Find where the given text appears and provide that cell's center as (x, y) coordinate. 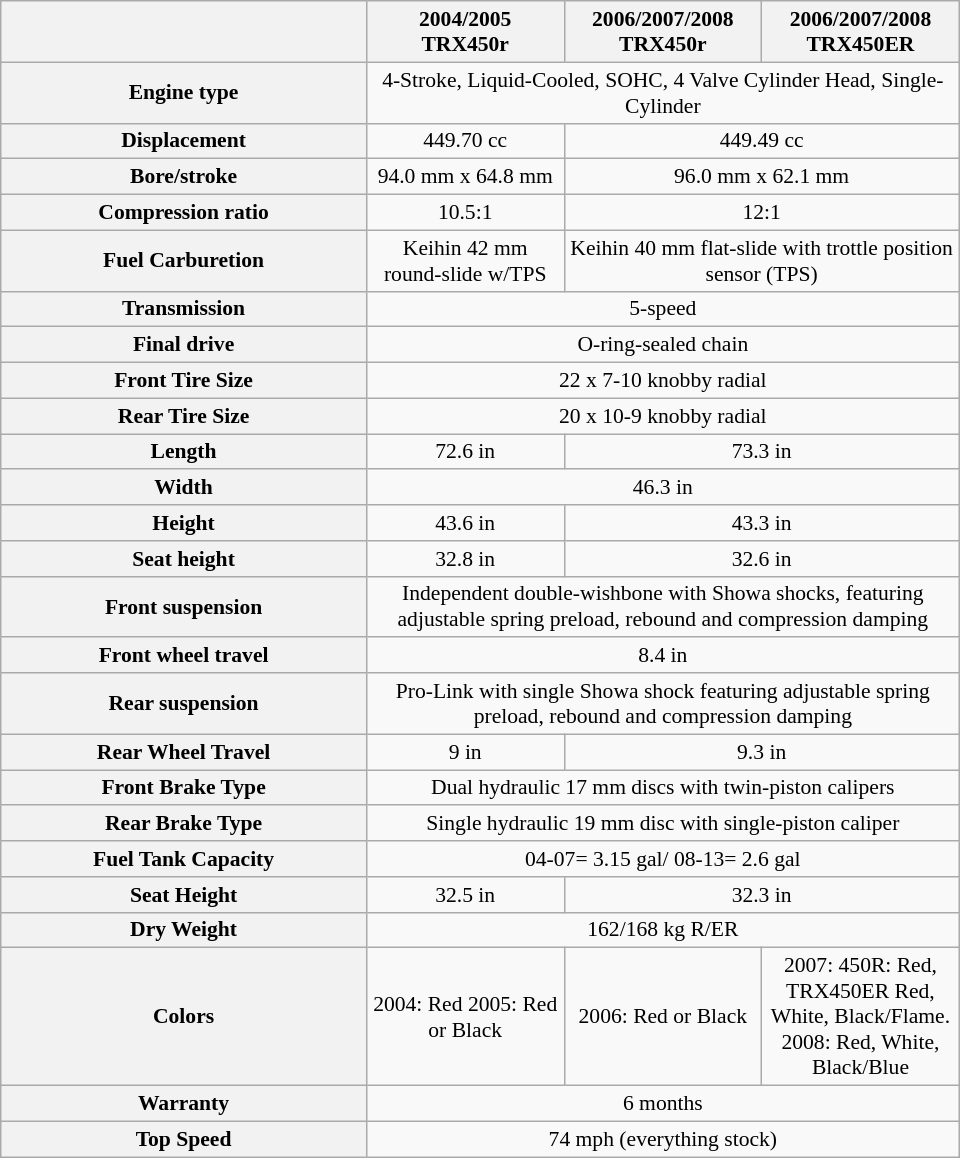
9.3 in (762, 752)
Fuel Tank Capacity (184, 859)
Colors (184, 1017)
Length (184, 452)
8.4 in (662, 656)
43.6 in (465, 523)
Bore/stroke (184, 177)
73.3 in (762, 452)
Transmission (184, 309)
32.6 in (762, 559)
162/168 kg R/ER (662, 930)
Independent double-wishbone with Showa shocks, featuring adjustable spring preload, rebound and compression damping (662, 606)
Width (184, 488)
2004/2005TRX450r (465, 32)
32.8 in (465, 559)
Single hydraulic 19 mm disc with single-piston caliper (662, 824)
449.70 cc (465, 141)
94.0 mm x 64.8 mm (465, 177)
4-Stroke, Liquid-Cooled, SOHC, 4 Valve Cylinder Head, Single-Cylinder (662, 92)
2006/2007/2008TRX450r (663, 32)
2006/2007/2008TRX450ER (861, 32)
Pro-Link with single Showa shock featuring adjustable spring preload, rebound and compression damping (662, 704)
Warranty (184, 1104)
Front suspension (184, 606)
O-ring-sealed chain (662, 345)
Rear Brake Type (184, 824)
46.3 in (662, 488)
Engine type (184, 92)
2006: Red or Black (663, 1017)
74 mph (everything stock) (662, 1139)
Front Tire Size (184, 381)
32.3 in (762, 895)
Keihin 42 mm round-slide w/TPS (465, 260)
Front Brake Type (184, 788)
Seat height (184, 559)
Keihin 40 mm flat-slide with trottle position sensor (TPS) (762, 260)
Top Speed (184, 1139)
6 months (662, 1104)
Fuel Carburetion (184, 260)
Displacement (184, 141)
Height (184, 523)
449.49 cc (762, 141)
9 in (465, 752)
Dual hydraulic 17 mm discs with twin-piston calipers (662, 788)
Rear suspension (184, 704)
Seat Height (184, 895)
96.0 mm x 62.1 mm (762, 177)
2007: 450R: Red, TRX450ER Red, White, Black/Flame. 2008: Red, White, Black/Blue (861, 1017)
5-speed (662, 309)
Rear Wheel Travel (184, 752)
Front wheel travel (184, 656)
43.3 in (762, 523)
04-07= 3.15 gal/ 08-13= 2.6 gal (662, 859)
20 x 10-9 knobby radial (662, 416)
2004: Red 2005: Red or Black (465, 1017)
32.5 in (465, 895)
Dry Weight (184, 930)
10.5:1 (465, 213)
Final drive (184, 345)
Compression ratio (184, 213)
22 x 7-10 knobby radial (662, 381)
12:1 (762, 213)
Rear Tire Size (184, 416)
72.6 in (465, 452)
